For the text-containing cell, return its midpoint in [X, Y] coordinate format. 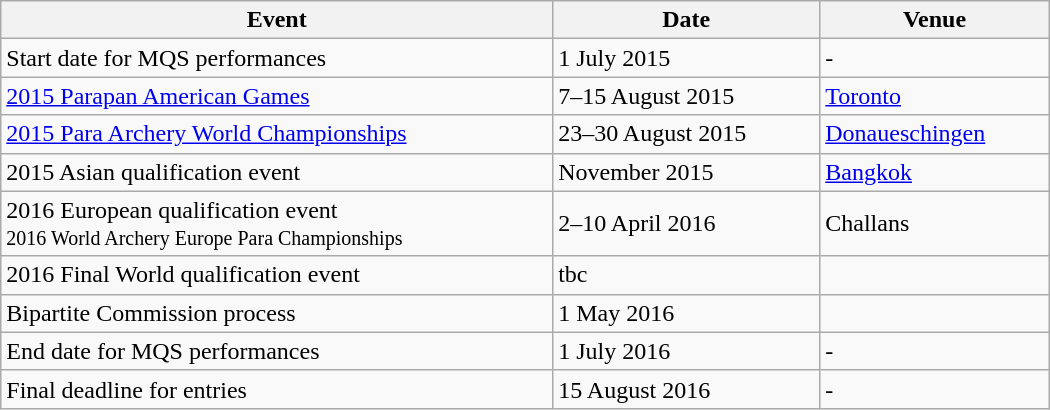
Donaueschingen [935, 134]
2015 Asian qualification event [277, 172]
End date for MQS performances [277, 351]
Start date for MQS performances [277, 58]
1 May 2016 [686, 313]
Bangkok [935, 172]
Final deadline for entries [277, 389]
November 2015 [686, 172]
23–30 August 2015 [686, 134]
Event [277, 20]
Date [686, 20]
1 July 2015 [686, 58]
2016 Final World qualification event [277, 275]
Venue [935, 20]
Bipartite Commission process [277, 313]
2–10 April 2016 [686, 224]
Toronto [935, 96]
Challans [935, 224]
1 July 2016 [686, 351]
15 August 2016 [686, 389]
2015 Parapan American Games [277, 96]
tbc [686, 275]
2015 Para Archery World Championships [277, 134]
2016 European qualification event2016 World Archery Europe Para Championships [277, 224]
7–15 August 2015 [686, 96]
